Locate the cell with the specified text and output its (x, y) center coordinate. 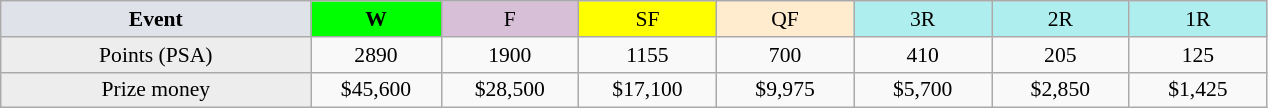
125 (1198, 55)
F (510, 19)
Event (156, 19)
Points (PSA) (156, 55)
700 (785, 55)
W (376, 19)
$2,850 (1061, 90)
2890 (376, 55)
2R (1061, 19)
1900 (510, 55)
3R (923, 19)
Prize money (156, 90)
1R (1198, 19)
$45,600 (376, 90)
SF (648, 19)
$28,500 (510, 90)
$9,975 (785, 90)
1155 (648, 55)
$17,100 (648, 90)
$5,700 (923, 90)
205 (1061, 55)
QF (785, 19)
410 (923, 55)
$1,425 (1198, 90)
